Find where the given text appears and provide that cell's center as [X, Y] coordinate. 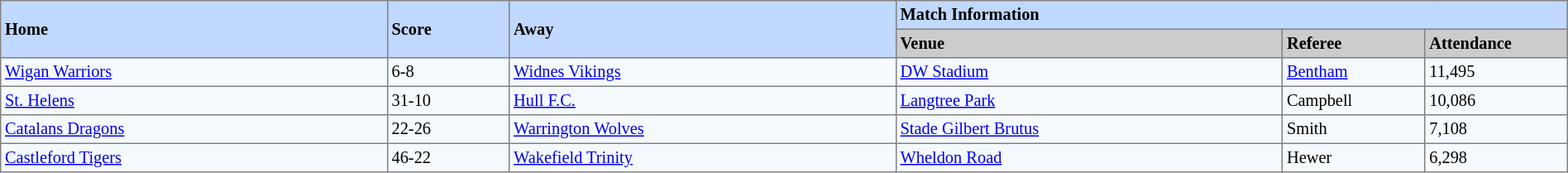
Match Information [1231, 15]
Campbell [1354, 100]
31-10 [448, 100]
DW Stadium [1088, 72]
Castleford Tigers [194, 157]
Hull F.C. [703, 100]
Away [703, 30]
Bentham [1354, 72]
Hewer [1354, 157]
Langtree Park [1088, 100]
Wheldon Road [1088, 157]
Smith [1354, 129]
46-22 [448, 157]
22-26 [448, 129]
Widnes Vikings [703, 72]
6,298 [1496, 157]
Venue [1088, 43]
Warrington Wolves [703, 129]
Wigan Warriors [194, 72]
Score [448, 30]
7,108 [1496, 129]
Stade Gilbert Brutus [1088, 129]
10,086 [1496, 100]
Home [194, 30]
11,495 [1496, 72]
St. Helens [194, 100]
Attendance [1496, 43]
Referee [1354, 43]
Catalans Dragons [194, 129]
6-8 [448, 72]
Wakefield Trinity [703, 157]
